Capture the cell that displays the provided text and extract its [x, y] central coordinate. 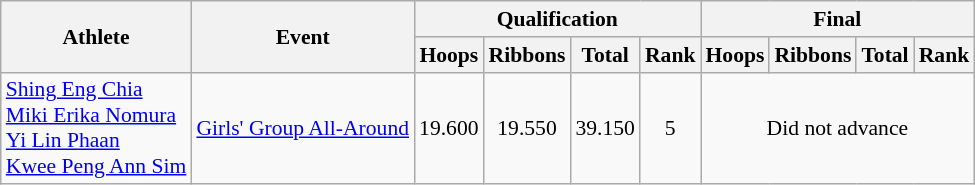
19.550 [528, 128]
Final [837, 19]
5 [670, 128]
Girls' Group All-Around [302, 128]
Did not advance [837, 128]
39.150 [604, 128]
Event [302, 36]
Qualification [557, 19]
19.600 [448, 128]
Athlete [96, 36]
Shing Eng ChiaMiki Erika NomuraYi Lin PhaanKwee Peng Ann Sim [96, 128]
